Scan for the cell matching the given text and deliver its (x, y) coordinate at center. 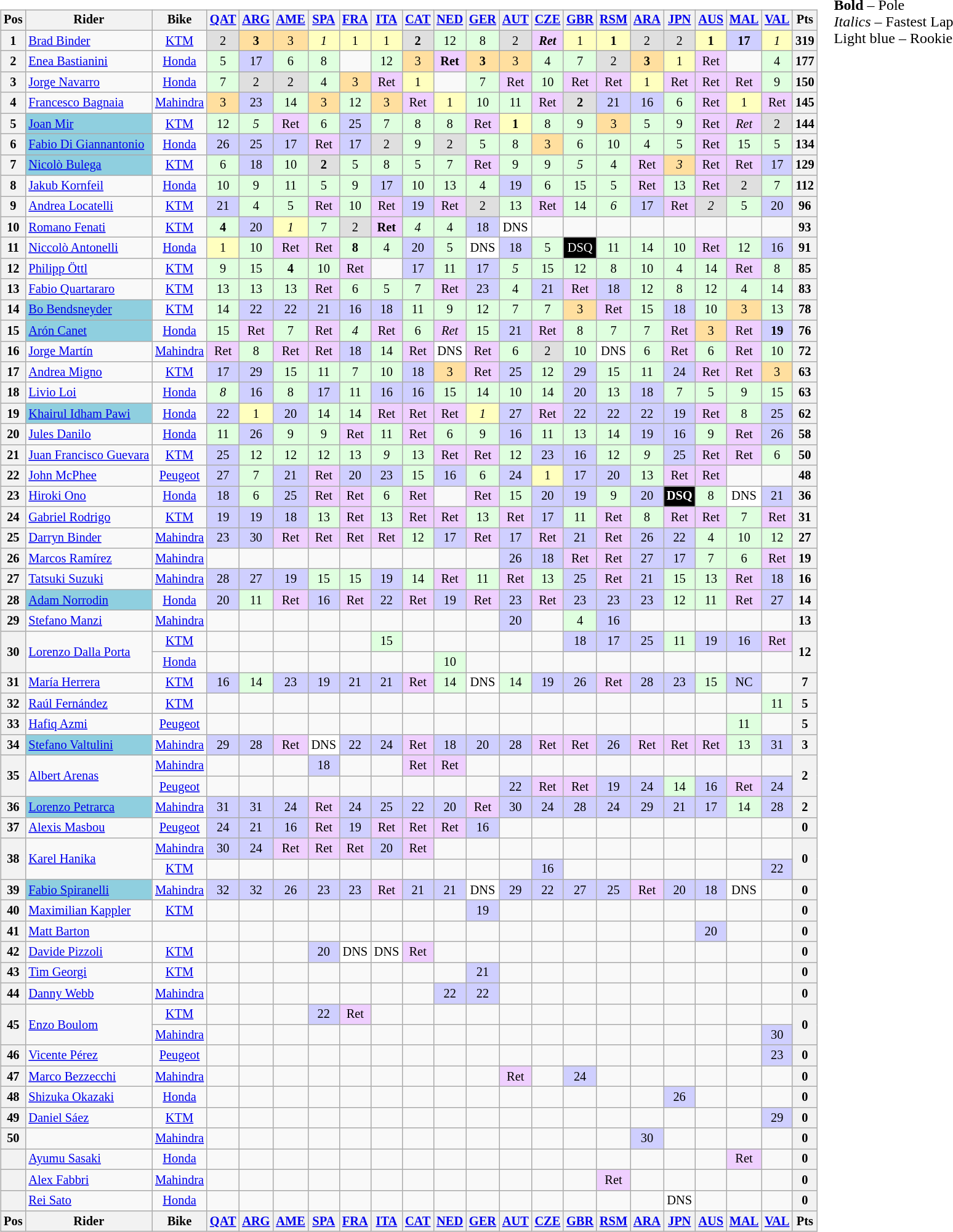
Lorenzo Petrarca (89, 807)
40 (13, 911)
42 (13, 952)
Lorenzo Dalla Porta (89, 651)
Joan Mir (89, 124)
37 (13, 828)
Jules Danilo (89, 434)
Romano Fenati (89, 227)
Niccolò Antonelli (89, 248)
Tatsuki Suzuki (89, 579)
134 (805, 145)
Andrea Locatelli (89, 207)
62 (805, 414)
Tim Georgi (89, 973)
91 (805, 248)
Stefano Valtulini (89, 745)
Enea Bastianini (89, 62)
38 (13, 859)
72 (805, 351)
Philipp Öttl (89, 269)
Marco Bezzecchi (89, 1076)
44 (13, 993)
Bo Bendsneyder (89, 310)
Davide Pizzoli (89, 952)
Marcos Ramírez (89, 559)
Vicente Pérez (89, 1055)
78 (805, 310)
58 (805, 434)
Albert Arenas (89, 775)
129 (805, 165)
Hiroki Ono (89, 497)
39 (13, 890)
43 (13, 973)
Arón Canet (89, 330)
33 (13, 724)
46 (13, 1055)
35 (13, 775)
177 (805, 62)
Khairul Idham Pawi (89, 414)
112 (805, 186)
96 (805, 207)
Maximilian Kappler (89, 911)
Danny Webb (89, 993)
76 (805, 330)
83 (805, 289)
Francesco Bagnaia (89, 103)
144 (805, 124)
Darryn Binder (89, 538)
María Herrera (89, 683)
Fabio Spiranelli (89, 890)
Jakub Kornfeil (89, 186)
Fabio Quartararo (89, 289)
47 (13, 1076)
Rei Sato (89, 1201)
Livio Loi (89, 393)
Jorge Navarro (89, 82)
85 (805, 269)
John McPhee (89, 476)
41 (13, 932)
Alexis Masbou (89, 828)
Jorge Martín (89, 351)
Ayumu Sasaki (89, 1159)
Shizuka Okazaki (89, 1097)
319 (805, 41)
Enzo Boulom (89, 1024)
Gabriel Rodrigo (89, 517)
45 (13, 1024)
Hafiq Azmi (89, 724)
Juan Francisco Guevara (89, 455)
Brad Binder (89, 41)
Matt Barton (89, 932)
NC (744, 683)
49 (13, 1118)
34 (13, 745)
Raúl Fernández (89, 703)
145 (805, 103)
93 (805, 227)
Karel Hanika (89, 859)
Andrea Migno (89, 372)
Daniel Sáez (89, 1118)
150 (805, 82)
Alex Fabbri (89, 1180)
Adam Norrodin (89, 600)
Stefano Manzi (89, 621)
Nicolò Bulega (89, 165)
Fabio Di Giannantonio (89, 145)
